Detect which cell encompasses the target text, then output its [x, y] center coordinate. 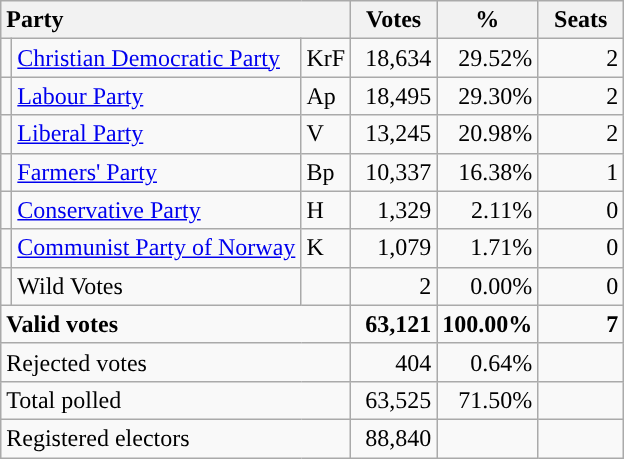
71.50% [488, 400]
Farmers' Party [156, 172]
Liberal Party [156, 134]
1,329 [394, 210]
0.00% [488, 286]
Rejected votes [176, 362]
% [488, 20]
63,525 [394, 400]
Votes [394, 20]
K [326, 248]
2.11% [488, 210]
Wild Votes [156, 286]
V [326, 134]
7 [581, 324]
63,121 [394, 324]
1 [581, 172]
13,245 [394, 134]
404 [394, 362]
88,840 [394, 438]
Bp [326, 172]
29.52% [488, 58]
Communist Party of Norway [156, 248]
29.30% [488, 96]
Ap [326, 96]
1,079 [394, 248]
100.00% [488, 324]
KrF [326, 58]
1.71% [488, 248]
18,495 [394, 96]
16.38% [488, 172]
Seats [581, 20]
Registered electors [176, 438]
Christian Democratic Party [156, 58]
18,634 [394, 58]
Total polled [176, 400]
Conservative Party [156, 210]
Party [176, 20]
H [326, 210]
20.98% [488, 134]
10,337 [394, 172]
0.64% [488, 362]
Labour Party [156, 96]
Valid votes [176, 324]
